Find where the given text appears and provide that cell's center as [X, Y] coordinate. 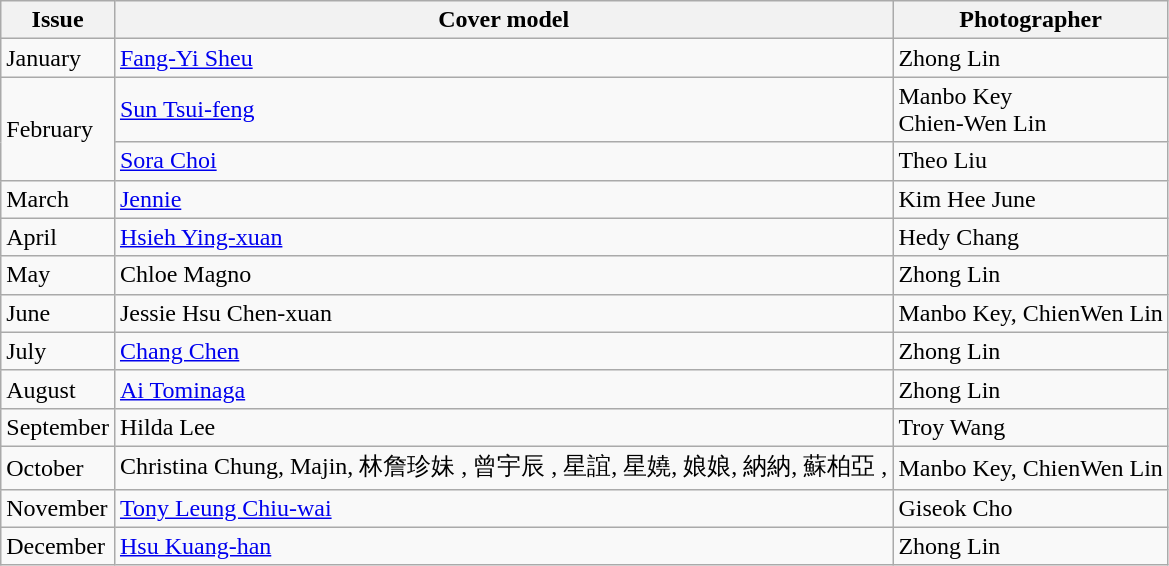
Tony Leung Chiu-wai [503, 508]
Sun Tsui-feng [503, 110]
May [58, 275]
Theo Liu [1031, 161]
Manbo Key Chien-Wen Lin [1031, 110]
Jessie Hsu Chen-xuan [503, 313]
Issue [58, 20]
February [58, 128]
December [58, 546]
Giseok Cho [1031, 508]
Photographer [1031, 20]
Hsu Kuang-han [503, 546]
Sora Choi [503, 161]
Ai Tominaga [503, 389]
August [58, 389]
Chloe Magno [503, 275]
Cover model [503, 20]
Hilda Lee [503, 427]
Troy Wang [1031, 427]
June [58, 313]
April [58, 237]
Chang Chen [503, 351]
July [58, 351]
October [58, 468]
Hedy Chang [1031, 237]
January [58, 58]
Kim Hee June [1031, 199]
March [58, 199]
Christina Chung, Majin, 林詹珍妹 , 曾宇辰 , 星誼, 星嬈, 娘娘, 納納, 蘇柏亞 , [503, 468]
Fang-Yi Sheu [503, 58]
September [58, 427]
November [58, 508]
Jennie [503, 199]
Hsieh Ying-xuan [503, 237]
